Pinpoint the cell where the given text exists, returning its [X, Y] midpoint coordinate. 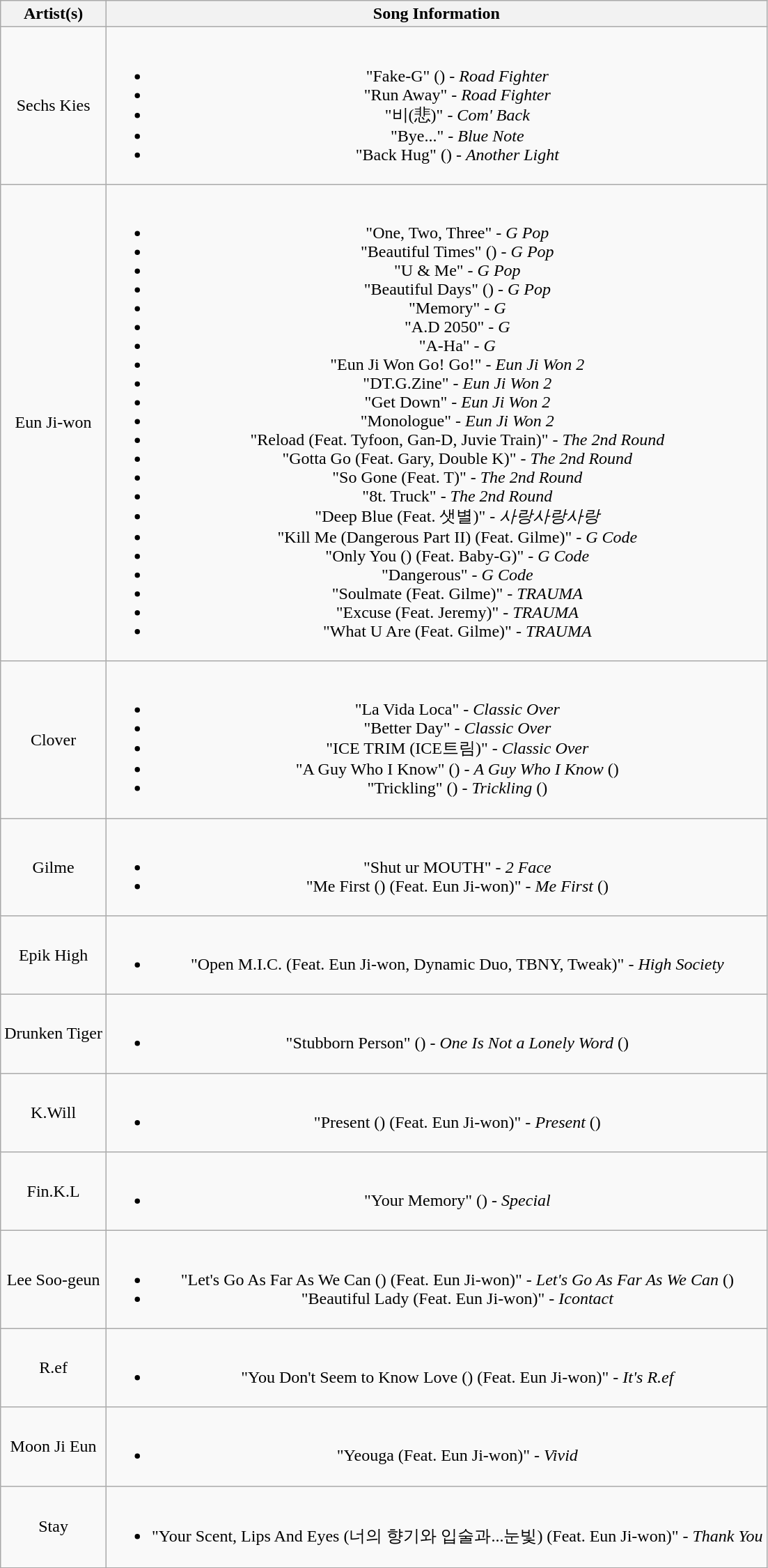
R.ef [54, 1368]
"Present () (Feat. Eun Ji-won)" - Present () [436, 1113]
"Your Scent, Lips And Eyes (너의 향기와 입술과...눈빛) (Feat. Eun Ji-won)" - Thank You [436, 1527]
"Fake-G" () - Road Fighter"Run Away" - Road Fighter"비(悲)" - Com' Back"Bye..." - Blue Note"Back Hug" () - Another Light [436, 106]
Eun Ji-won [54, 422]
K.Will [54, 1113]
Drunken Tiger [54, 1034]
"You Don't Seem to Know Love () (Feat. Eun Ji-won)" - It's R.ef [436, 1368]
Stay [54, 1527]
"Your Memory" () - Special [436, 1191]
"Stubborn Person" () - One Is Not a Lonely Word () [436, 1034]
Gilme [54, 867]
Clover [54, 740]
"Shut ur MOUTH" - 2 Face"Me First () (Feat. Eun Ji-won)" - Me First () [436, 867]
Artist(s) [54, 14]
Epik High [54, 956]
Lee Soo-geun [54, 1280]
"Yeouga (Feat. Eun Ji-won)" - Vivid [436, 1446]
Moon Ji Eun [54, 1446]
Fin.K.L [54, 1191]
Sechs Kies [54, 106]
"Open M.I.C. (Feat. Eun Ji-won, Dynamic Duo, TBNY, Tweak)" - High Society [436, 956]
Song Information [436, 14]
"Let's Go As Far As We Can () (Feat. Eun Ji-won)" - Let's Go As Far As We Can ()"Beautiful Lady (Feat. Eun Ji-won)" - Icontact [436, 1280]
